Locate the cell with the specified text and output its [x, y] center coordinate. 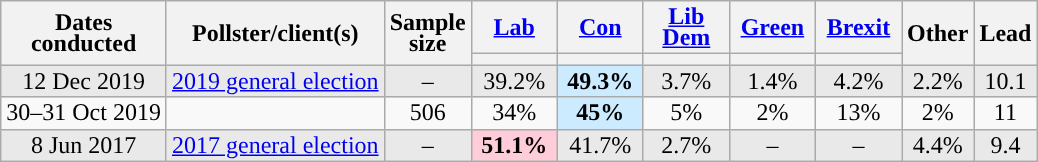
13% [858, 113]
41.7% [600, 145]
34% [514, 113]
Pollster/client(s) [275, 33]
1.4% [772, 81]
Lead [1006, 33]
45% [600, 113]
30–31 Oct 2019 [84, 113]
5% [686, 113]
Green [772, 28]
3.7% [686, 81]
Samplesize [428, 33]
2.7% [686, 145]
8 Jun 2017 [84, 145]
39.2% [514, 81]
10.1 [1006, 81]
Lib Dem [686, 28]
2017 general election [275, 145]
51.1% [514, 145]
Lab [514, 28]
Brexit [858, 28]
2.2% [938, 81]
2019 general election [275, 81]
Other [938, 33]
9.4 [1006, 145]
11 [1006, 113]
506 [428, 113]
12 Dec 2019 [84, 81]
Datesconducted [84, 33]
49.3% [600, 81]
4.2% [858, 81]
4.4% [938, 145]
Con [600, 28]
